Provide the [X, Y] coordinate of the cell's center where the given text is located.  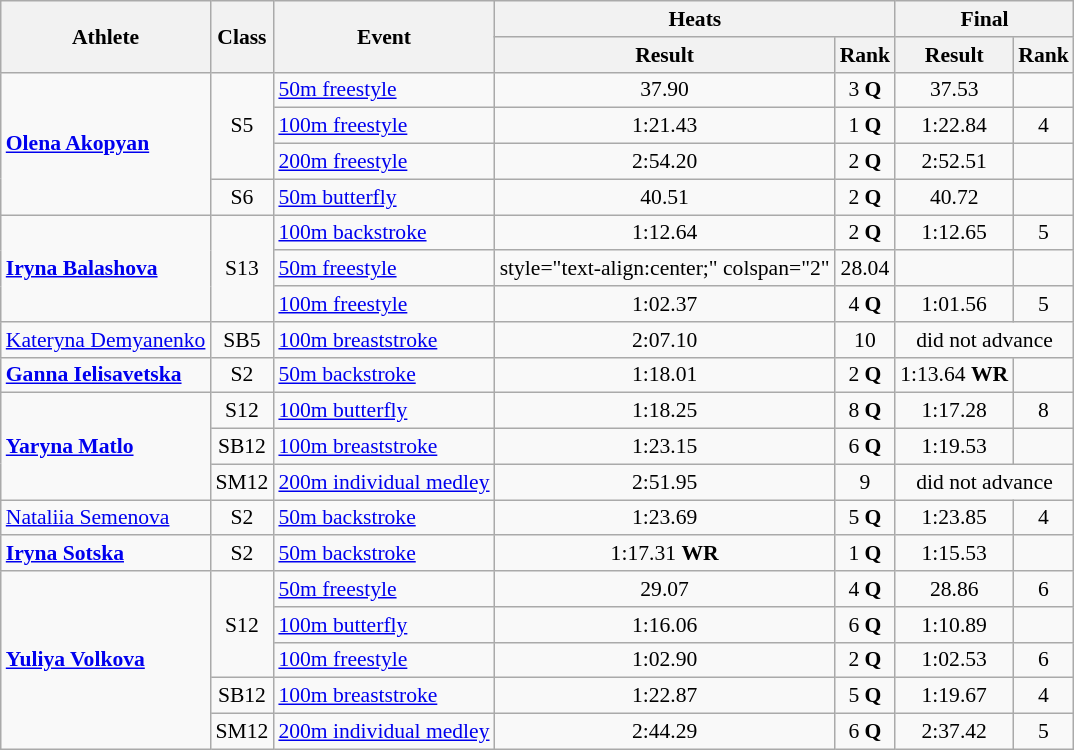
Iryna Sotska [106, 554]
2:51.95 [665, 482]
10 [866, 340]
Event [384, 36]
2:44.29 [665, 732]
1:02.53 [954, 660]
2:54.20 [665, 162]
Nataliia Semenova [106, 518]
1:23.69 [665, 518]
SB5 [242, 340]
1:22.87 [665, 696]
Ganna Ielisavetska [106, 375]
1:19.67 [954, 696]
1:16.06 [665, 625]
1:21.43 [665, 126]
2:52.51 [954, 162]
28.86 [954, 589]
1:02.37 [665, 304]
1:19.53 [954, 447]
1:13.64 WR [954, 375]
1:17.31 WR [665, 554]
37.90 [665, 90]
2:37.42 [954, 732]
37.53 [954, 90]
1:10.89 [954, 625]
1:18.25 [665, 411]
Heats [696, 19]
40.72 [954, 197]
29.07 [665, 589]
200m freestyle [384, 162]
1:17.28 [954, 411]
2:07.10 [665, 340]
1:02.90 [665, 660]
50m butterfly [384, 197]
9 [866, 482]
Final [984, 19]
Iryna Balashova [106, 268]
1:15.53 [954, 554]
style="text-align:center;" colspan="2" [665, 269]
1:23.85 [954, 518]
S13 [242, 268]
Yaryna Matlo [106, 446]
Yuliya Volkova [106, 660]
8 [1044, 411]
8 Q [866, 411]
1:01.56 [954, 304]
1:18.01 [665, 375]
1:12.64 [665, 233]
3 Q [866, 90]
Kateryna Demyanenko [106, 340]
1:23.15 [665, 447]
1:22.84 [954, 126]
S5 [242, 126]
Olena Akopyan [106, 143]
1:12.65 [954, 233]
S6 [242, 197]
100m backstroke [384, 233]
28.04 [866, 269]
40.51 [665, 197]
Athlete [106, 36]
Class [242, 36]
